Capture the cell that displays the provided text and extract its (X, Y) central coordinate. 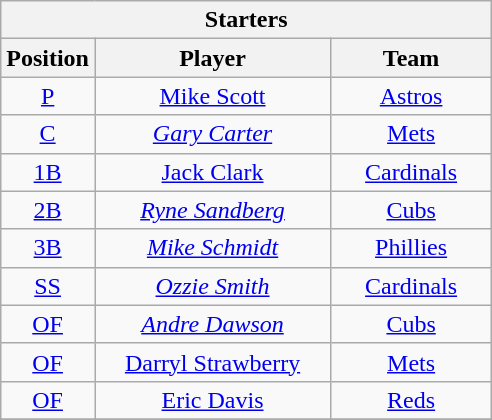
Reds (412, 400)
Phillies (412, 248)
Mike Schmidt (212, 248)
Position (48, 58)
Eric Davis (212, 400)
Darryl Strawberry (212, 362)
Ryne Sandberg (212, 210)
Team (412, 58)
Andre Dawson (212, 324)
Starters (246, 20)
C (48, 134)
Astros (412, 96)
1B (48, 172)
2B (48, 210)
3B (48, 248)
Jack Clark (212, 172)
SS (48, 286)
Mike Scott (212, 96)
Player (212, 58)
P (48, 96)
Ozzie Smith (212, 286)
Gary Carter (212, 134)
